Pinpoint the cell where the given text exists, returning its (x, y) midpoint coordinate. 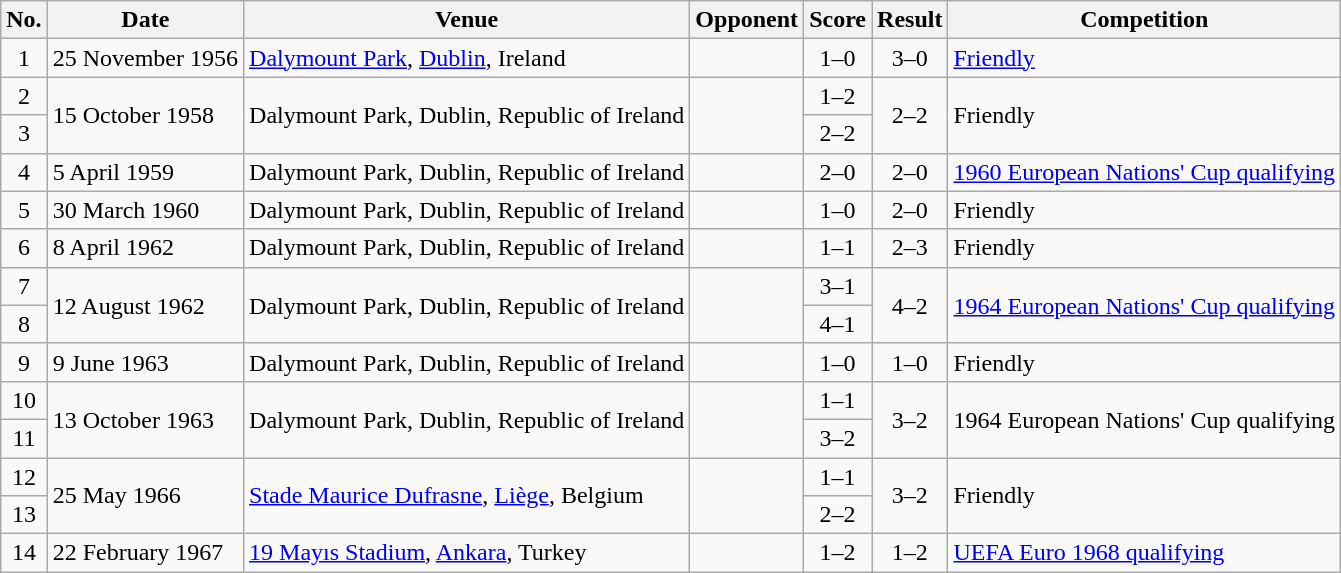
7 (24, 286)
Stade Maurice Dufrasne, Liège, Belgium (467, 496)
14 (24, 553)
Score (838, 20)
10 (24, 400)
5 April 1959 (145, 172)
15 October 1958 (145, 115)
9 June 1963 (145, 362)
3 (24, 134)
25 November 1956 (145, 58)
19 Mayıs Stadium, Ankara, Turkey (467, 553)
8 (24, 324)
1960 European Nations' Cup qualifying (1144, 172)
UEFA Euro 1968 qualifying (1144, 553)
1 (24, 58)
Result (910, 20)
4–2 (910, 305)
Competition (1144, 20)
22 February 1967 (145, 553)
12 August 1962 (145, 305)
Date (145, 20)
Dalymount Park, Dublin, Ireland (467, 58)
12 (24, 477)
4–1 (838, 324)
13 October 1963 (145, 419)
Opponent (747, 20)
No. (24, 20)
Venue (467, 20)
9 (24, 362)
5 (24, 210)
3–1 (838, 286)
2–3 (910, 248)
2 (24, 96)
3–0 (910, 58)
4 (24, 172)
25 May 1966 (145, 496)
11 (24, 438)
30 March 1960 (145, 210)
8 April 1962 (145, 248)
13 (24, 515)
6 (24, 248)
